Identify which cell holds the provided text, then report its (x, y) central coordinate. 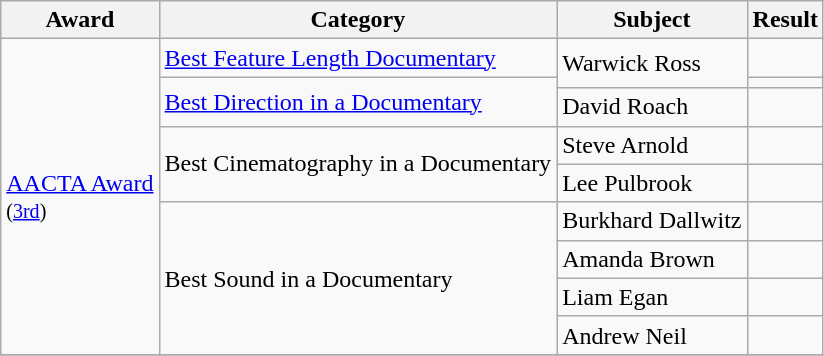
Best Cinematography in a Documentary (358, 164)
Liam Egan (652, 297)
Andrew Neil (652, 335)
Subject (652, 20)
Best Feature Length Documentary (358, 58)
Warwick Ross (652, 64)
Burkhard Dallwitz (652, 221)
Steve Arnold (652, 145)
Result (785, 20)
Award (80, 20)
AACTA Award(3rd) (80, 197)
Amanda Brown (652, 259)
Best Direction in a Documentary (358, 102)
Best Sound in a Documentary (358, 278)
David Roach (652, 107)
Category (358, 20)
Lee Pulbrook (652, 183)
